Pinpoint the cell where the given text exists, returning its [X, Y] midpoint coordinate. 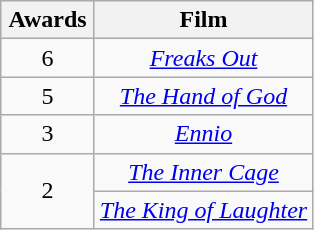
The King of Laughter [203, 210]
Awards [48, 20]
2 [48, 191]
Freaks Out [203, 58]
The Inner Cage [203, 172]
Film [203, 20]
3 [48, 134]
5 [48, 96]
6 [48, 58]
Ennio [203, 134]
The Hand of God [203, 96]
